Scan for the cell matching the given text and deliver its (x, y) coordinate at center. 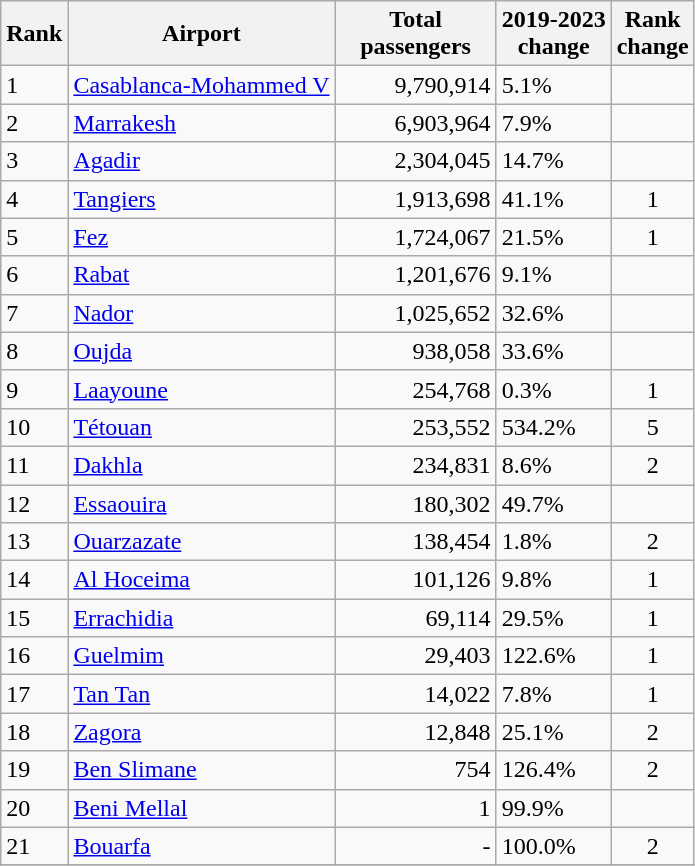
9 (34, 389)
126.4% (554, 770)
3 (34, 161)
16 (34, 656)
19 (34, 770)
8 (34, 351)
9.8% (554, 580)
2019-2023change (554, 34)
101,126 (416, 580)
Casablanca-Mohammed V (202, 85)
41.1% (554, 199)
12,848 (416, 732)
9,790,914 (416, 85)
100.0% (554, 846)
17 (34, 694)
Totalpassengers (416, 34)
Tétouan (202, 427)
6 (34, 275)
Tan Tan (202, 694)
1,201,676 (416, 275)
1.8% (554, 542)
254,768 (416, 389)
Marrakesh (202, 123)
Agadir (202, 161)
14 (34, 580)
Guelmim (202, 656)
33.6% (554, 351)
29,403 (416, 656)
7.9% (554, 123)
7.8% (554, 694)
14,022 (416, 694)
Al Hoceima (202, 580)
Oujda (202, 351)
Rankchange (652, 34)
12 (34, 503)
Essaouira (202, 503)
13 (34, 542)
0.3% (554, 389)
534.2% (554, 427)
- (416, 846)
Rank (34, 34)
7 (34, 313)
14.7% (554, 161)
122.6% (554, 656)
Tangiers (202, 199)
Laayoune (202, 389)
29.5% (554, 618)
5.1% (554, 85)
Bouarfa (202, 846)
99.9% (554, 808)
Dakhla (202, 465)
25.1% (554, 732)
Nador (202, 313)
Fez (202, 237)
Ouarzazate (202, 542)
Rabat (202, 275)
18 (34, 732)
754 (416, 770)
1,724,067 (416, 237)
938,058 (416, 351)
21 (34, 846)
21.5% (554, 237)
234,831 (416, 465)
Airport (202, 34)
Zagora (202, 732)
Beni Mellal (202, 808)
32.6% (554, 313)
6,903,964 (416, 123)
138,454 (416, 542)
8.6% (554, 465)
Errachidia (202, 618)
10 (34, 427)
9.1% (554, 275)
1,913,698 (416, 199)
253,552 (416, 427)
1,025,652 (416, 313)
20 (34, 808)
Ben Slimane (202, 770)
4 (34, 199)
69,114 (416, 618)
180,302 (416, 503)
11 (34, 465)
15 (34, 618)
2,304,045 (416, 161)
49.7% (554, 503)
